Locate the cell with the specified text and output its [X, Y] center coordinate. 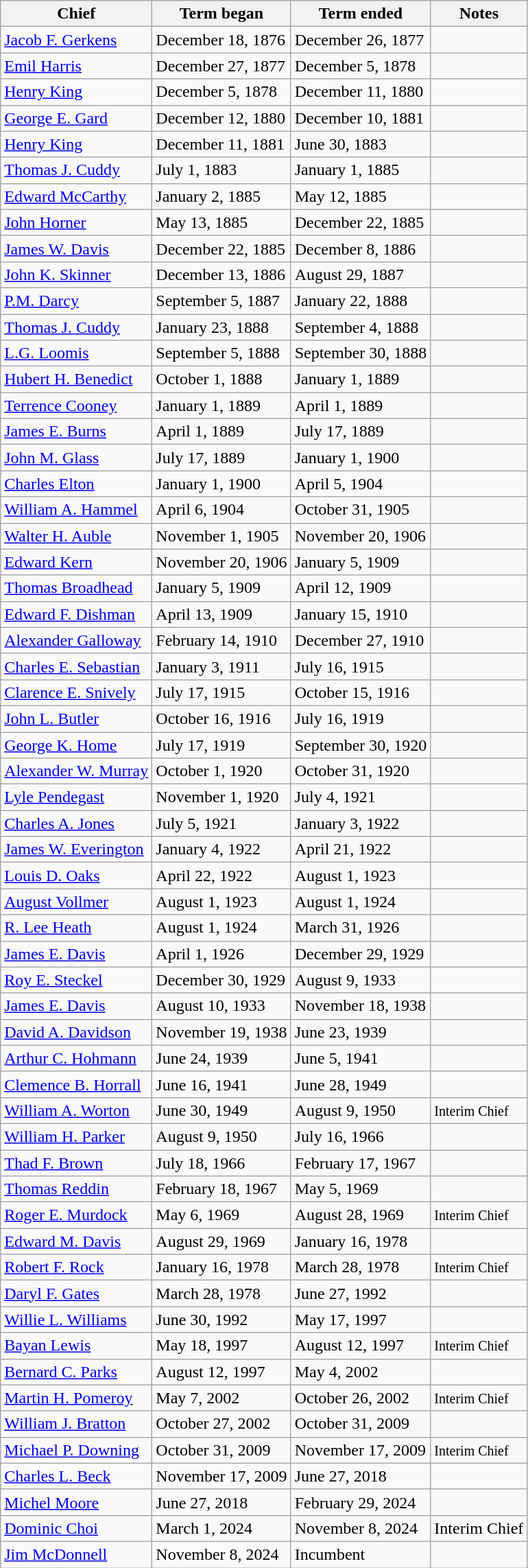
October 15, 1916 [361, 692]
December 11, 1880 [361, 92]
Thomas Reddin [77, 1189]
Term ended [361, 14]
June 16, 1941 [221, 1084]
Louis D. Oaks [77, 876]
May 7, 2002 [221, 1398]
December 27, 1910 [361, 640]
June 30, 1949 [221, 1110]
April 13, 1909 [221, 614]
December 30, 1929 [221, 980]
December 18, 1876 [221, 40]
Term began [221, 14]
August 29, 1969 [221, 1241]
William A. Worton [77, 1110]
October 26, 2002 [361, 1398]
Charles Elton [77, 484]
Arthur C. Hohmann [77, 1058]
January 4, 1922 [221, 850]
June 24, 1939 [221, 1058]
May 18, 1997 [221, 1346]
John M. Glass [77, 458]
April 21, 1922 [361, 850]
Clarence E. Snively [77, 692]
Edward M. Davis [77, 1241]
April 6, 1904 [221, 510]
Jim McDonnell [77, 1554]
Charles L. Beck [77, 1476]
William H. Parker [77, 1136]
Charles E. Sebastian [77, 666]
February 17, 1967 [361, 1163]
January 2, 1885 [221, 196]
L.G. Loomis [77, 353]
April 1, 1926 [221, 954]
September 5, 1888 [221, 353]
November 1, 1905 [221, 536]
Thad F. Brown [77, 1163]
Robert F. Rock [77, 1267]
Walter H. Auble [77, 536]
July 5, 1921 [221, 823]
October 1, 1888 [221, 379]
Emil Harris [77, 66]
December 12, 1880 [221, 118]
John Horner [77, 222]
January 3, 1911 [221, 666]
April 22, 1922 [221, 876]
October 31, 1905 [361, 510]
May 12, 1885 [361, 196]
January 15, 1910 [361, 614]
July 1, 1883 [221, 170]
July 18, 1966 [221, 1163]
December 29, 1929 [361, 954]
June 23, 1939 [361, 1032]
June 28, 1949 [361, 1084]
Roy E. Steckel [77, 980]
July 16, 1919 [361, 718]
April 5, 1904 [361, 484]
January 23, 1888 [221, 327]
James W. Davis [77, 248]
James E. Burns [77, 432]
August 10, 1933 [221, 1006]
David A. Davidson [77, 1032]
John L. Butler [77, 718]
George K. Home [77, 745]
July 4, 1921 [361, 797]
October 1, 1920 [221, 771]
George E. Gard [77, 118]
Clemence B. Horrall [77, 1084]
August 9, 1933 [361, 980]
December 26, 1877 [361, 40]
Hubert H. Benedict [77, 379]
November 19, 1938 [221, 1032]
July 17, 1915 [221, 692]
Charles A. Jones [77, 823]
William A. Hammel [77, 510]
Martin H. Pomeroy [77, 1398]
August Vollmer [77, 902]
June 30, 1992 [221, 1320]
Michael P. Downing [77, 1450]
May 13, 1885 [221, 222]
October 16, 1916 [221, 718]
Notes [479, 14]
October 27, 2002 [221, 1424]
Lyle Pendegast [77, 797]
November 18, 1938 [361, 1006]
December 10, 1881 [361, 118]
Incumbent [361, 1554]
September 4, 1888 [361, 327]
May 6, 1969 [221, 1215]
Bayan Lewis [77, 1346]
Michel Moore [77, 1502]
June 5, 1941 [361, 1058]
Thomas Broadhead [77, 588]
July 17, 1919 [221, 745]
September 30, 1920 [361, 745]
May 17, 1997 [361, 1320]
Bernard C. Parks [77, 1372]
Alexander W. Murray [77, 771]
August 29, 1887 [361, 274]
November 1, 1920 [221, 797]
July 16, 1966 [361, 1136]
R. Lee Heath [77, 928]
February 18, 1967 [221, 1189]
Roger E. Murdock [77, 1215]
Edward F. Dishman [77, 614]
Chief [77, 14]
William J. Bratton [77, 1424]
Willie L. Williams [77, 1320]
Terrence Cooney [77, 406]
January 3, 1922 [361, 823]
December 11, 1881 [221, 144]
October 31, 1920 [361, 771]
Daryl F. Gates [77, 1294]
April 12, 1909 [361, 588]
Dominic Choi [77, 1528]
May 4, 2002 [361, 1372]
Jacob F. Gerkens [77, 40]
March 1, 2024 [221, 1528]
September 30, 1888 [361, 353]
August 28, 1969 [361, 1215]
Edward McCarthy [77, 196]
February 29, 2024 [361, 1502]
January 1, 1885 [361, 170]
September 5, 1887 [221, 301]
June 30, 1883 [361, 144]
P.M. Darcy [77, 301]
February 14, 1910 [221, 640]
December 13, 1886 [221, 274]
James W. Everington [77, 850]
December 27, 1877 [221, 66]
May 5, 1969 [361, 1189]
July 16, 1915 [361, 666]
John K. Skinner [77, 274]
January 22, 1888 [361, 301]
June 27, 1992 [361, 1294]
December 8, 1886 [361, 248]
Edward Kern [77, 562]
March 31, 1926 [361, 928]
Alexander Galloway [77, 640]
